Scan for the cell matching the given text and deliver its (X, Y) coordinate at center. 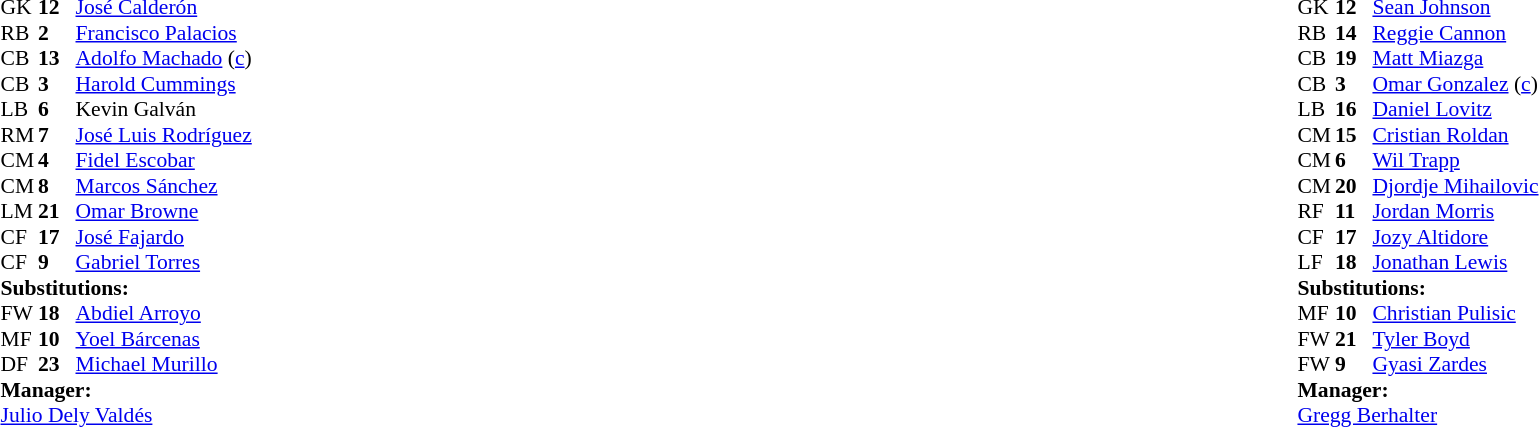
Francisco Palacios (164, 33)
2 (57, 33)
DF (19, 365)
16 (1354, 109)
19 (1354, 59)
Yoel Bárcenas (164, 339)
Omar Gonzalez (c) (1455, 84)
Daniel Lovitz (1455, 109)
Michael Murillo (164, 365)
Gyasi Zardes (1455, 365)
Adolfo Machado (c) (164, 59)
Gabriel Torres (164, 263)
Wil Trapp (1455, 161)
7 (57, 135)
Fidel Escobar (164, 161)
14 (1354, 33)
8 (57, 186)
20 (1354, 186)
Marcos Sánchez (164, 186)
José Luis Rodríguez (164, 135)
11 (1354, 211)
RF (1316, 211)
Jordan Morris (1455, 211)
José Fajardo (164, 237)
Harold Cummings (164, 84)
Cristian Roldan (1455, 135)
Djordje Mihailovic (1455, 186)
Jonathan Lewis (1455, 263)
15 (1354, 135)
LM (19, 211)
Matt Miazga (1455, 59)
Kevin Galván (164, 109)
4 (57, 161)
Abdiel Arroyo (164, 313)
13 (57, 59)
Christian Pulisic (1455, 313)
Reggie Cannon (1455, 33)
Omar Browne (164, 211)
23 (57, 365)
LF (1316, 263)
RM (19, 135)
Jozy Altidore (1455, 237)
Tyler Boyd (1455, 339)
